Find where the given text appears and provide that cell's center as (x, y) coordinate. 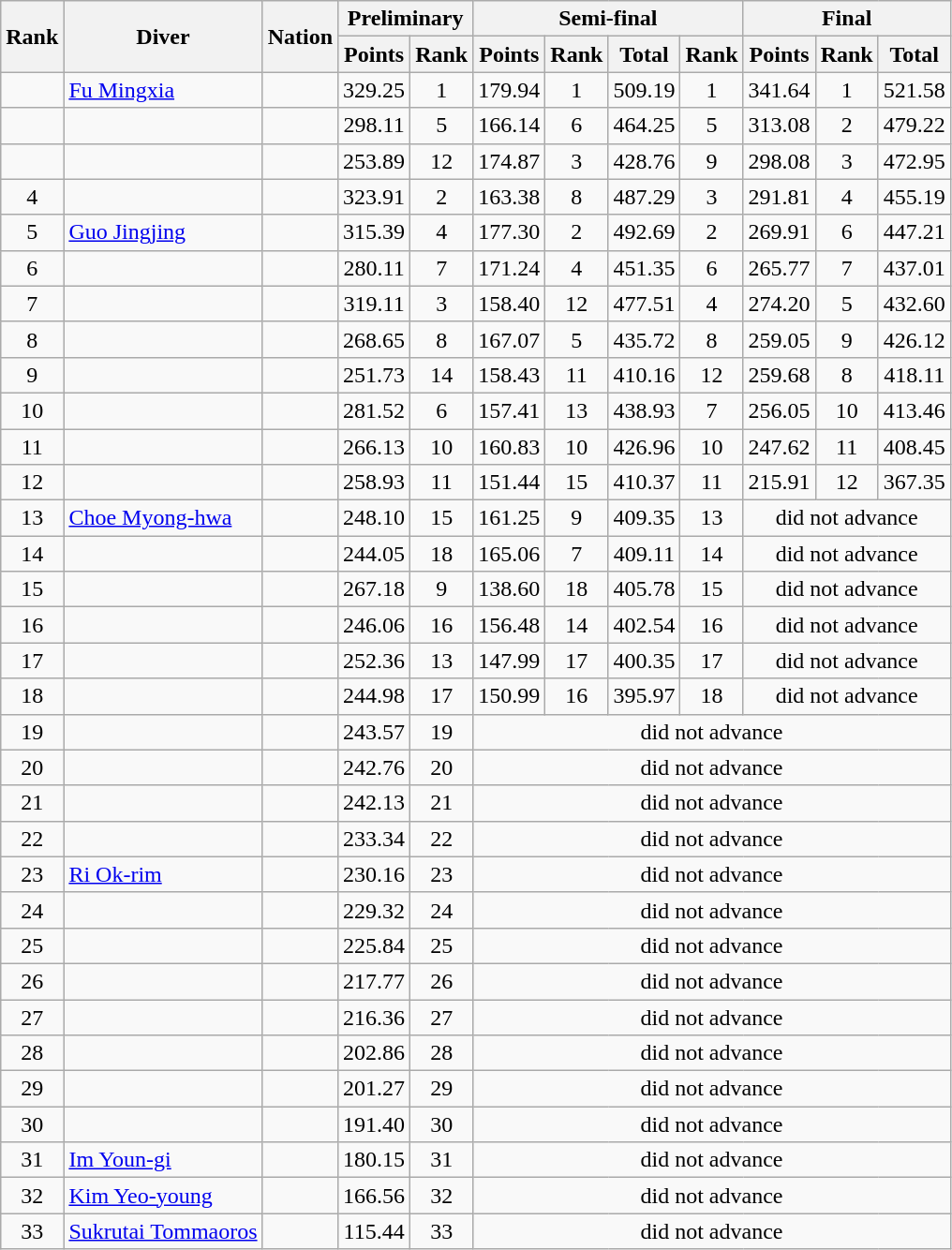
Final (847, 19)
174.87 (510, 161)
Semi-final (608, 19)
256.05 (780, 410)
413.46 (915, 410)
147.99 (510, 661)
244.98 (375, 696)
156.48 (510, 625)
138.60 (510, 589)
405.78 (645, 589)
115.44 (375, 1231)
251.73 (375, 375)
408.45 (915, 447)
242.13 (375, 803)
160.83 (510, 447)
266.13 (375, 447)
477.51 (645, 304)
464.25 (645, 126)
492.69 (645, 232)
202.86 (375, 1053)
Nation (300, 37)
432.60 (915, 304)
521.58 (915, 90)
479.22 (915, 126)
447.21 (915, 232)
259.05 (780, 339)
298.08 (780, 161)
177.30 (510, 232)
426.96 (645, 447)
367.35 (915, 483)
281.52 (375, 410)
248.10 (375, 518)
455.19 (915, 197)
163.38 (510, 197)
269.91 (780, 232)
166.56 (375, 1196)
268.65 (375, 339)
426.12 (915, 339)
225.84 (375, 945)
158.40 (510, 304)
265.77 (780, 268)
341.64 (780, 90)
Fu Mingxia (163, 90)
438.93 (645, 410)
246.06 (375, 625)
329.25 (375, 90)
158.43 (510, 375)
Preliminary (406, 19)
280.11 (375, 268)
509.19 (645, 90)
Diver (163, 37)
Sukrutai Tommaoros (163, 1231)
437.01 (915, 268)
167.07 (510, 339)
201.27 (375, 1089)
418.11 (915, 375)
242.76 (375, 767)
179.94 (510, 90)
315.39 (375, 232)
157.41 (510, 410)
313.08 (780, 126)
216.36 (375, 1017)
487.29 (645, 197)
161.25 (510, 518)
253.89 (375, 161)
165.06 (510, 554)
151.44 (510, 483)
233.34 (375, 839)
217.77 (375, 981)
180.15 (375, 1160)
150.99 (510, 696)
166.14 (510, 126)
274.20 (780, 304)
230.16 (375, 874)
267.18 (375, 589)
259.68 (780, 375)
319.11 (375, 304)
Choe Myong-hwa (163, 518)
291.81 (780, 197)
Kim Yeo-young (163, 1196)
171.24 (510, 268)
409.35 (645, 518)
323.91 (375, 197)
229.32 (375, 910)
258.93 (375, 483)
402.54 (645, 625)
Guo Jingjing (163, 232)
243.57 (375, 732)
247.62 (780, 447)
428.76 (645, 161)
410.37 (645, 483)
451.35 (645, 268)
215.91 (780, 483)
298.11 (375, 126)
472.95 (915, 161)
435.72 (645, 339)
395.97 (645, 696)
400.35 (645, 661)
410.16 (645, 375)
252.36 (375, 661)
Im Youn-gi (163, 1160)
244.05 (375, 554)
191.40 (375, 1124)
Ri Ok-rim (163, 874)
409.11 (645, 554)
